Search for the cell housing the specified text and yield its [X, Y] center coordinate. 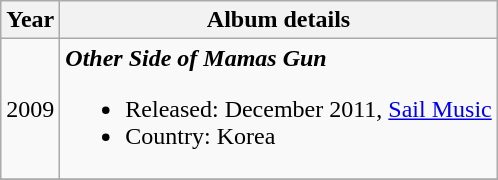
2009 [30, 109]
Year [30, 20]
Album details [278, 20]
Other Side of Mamas GunReleased: December 2011, Sail MusicCountry: Korea [278, 109]
